Pinpoint the cell where the given text exists, returning its (X, Y) midpoint coordinate. 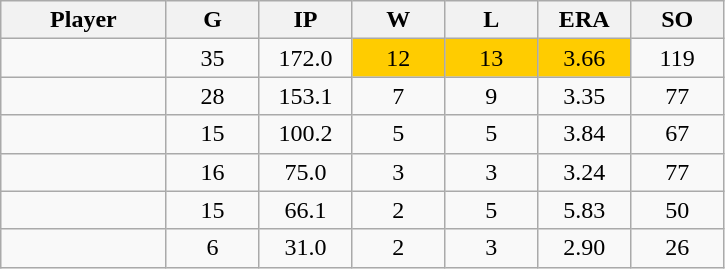
2.90 (584, 248)
28 (212, 96)
16 (212, 172)
75.0 (306, 172)
31.0 (306, 248)
35 (212, 58)
67 (678, 134)
W (398, 20)
13 (492, 58)
153.1 (306, 96)
5.83 (584, 210)
3.66 (584, 58)
Player (84, 20)
SO (678, 20)
172.0 (306, 58)
3.24 (584, 172)
IP (306, 20)
6 (212, 248)
100.2 (306, 134)
26 (678, 248)
50 (678, 210)
L (492, 20)
12 (398, 58)
66.1 (306, 210)
3.35 (584, 96)
9 (492, 96)
7 (398, 96)
3.84 (584, 134)
G (212, 20)
ERA (584, 20)
119 (678, 58)
